Pinpoint the cell where the given text exists, returning its [X, Y] midpoint coordinate. 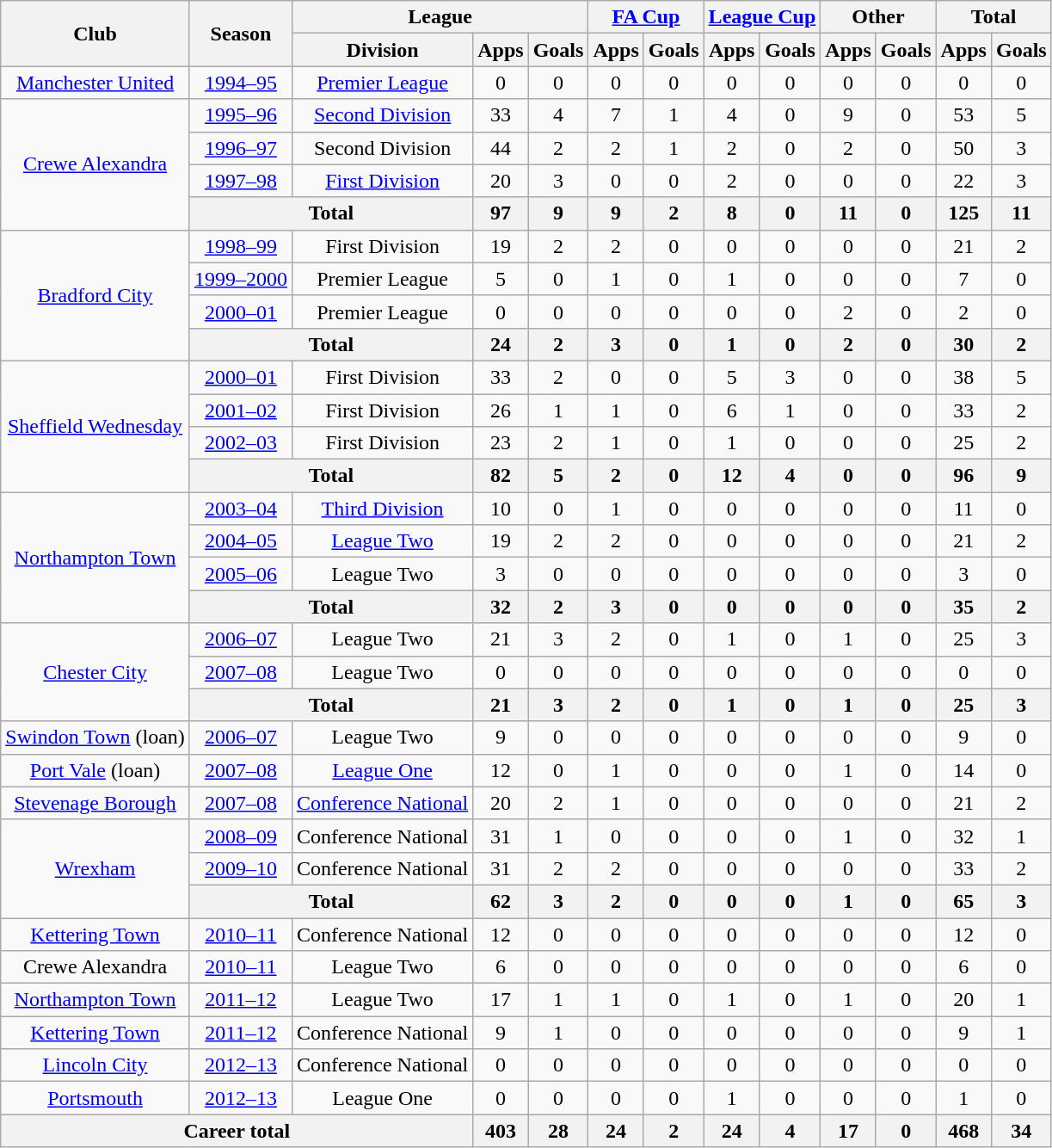
35 [963, 607]
League Cup [762, 17]
97 [501, 213]
2001–02 [241, 410]
Season [241, 34]
2008–09 [241, 836]
38 [963, 377]
1995–96 [241, 115]
34 [1021, 1131]
53 [963, 115]
Lincoln City [95, 1065]
Other [878, 17]
23 [501, 443]
Chester City [95, 672]
1996–97 [241, 148]
Swindon Town (loan) [95, 738]
Port Vale (loan) [95, 770]
League [440, 17]
2005–06 [241, 574]
1994–95 [241, 83]
Club [95, 34]
26 [501, 410]
2004–05 [241, 541]
125 [963, 213]
Wrexham [95, 868]
FA Cup [646, 17]
82 [501, 476]
14 [963, 770]
96 [963, 476]
62 [501, 901]
28 [558, 1131]
Stevenage Borough [95, 803]
10 [501, 509]
403 [501, 1131]
1999–2000 [241, 279]
44 [501, 148]
2002–03 [241, 443]
50 [963, 148]
8 [731, 213]
65 [963, 901]
22 [963, 181]
Bradford City [95, 295]
2003–04 [241, 509]
468 [963, 1131]
Career total [237, 1131]
30 [963, 344]
2009–10 [241, 868]
1997–98 [241, 181]
1998–99 [241, 246]
Division [382, 50]
Manchester United [95, 83]
Portsmouth [95, 1098]
Sheffield Wednesday [95, 426]
Third Division [382, 509]
